Identify which cell holds the provided text, then report its [x, y] central coordinate. 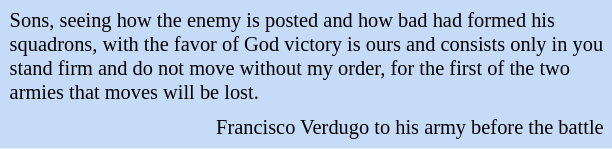
Francisco Verdugo to his army before the battle [306, 128]
